Capture the cell that displays the provided text and extract its [x, y] central coordinate. 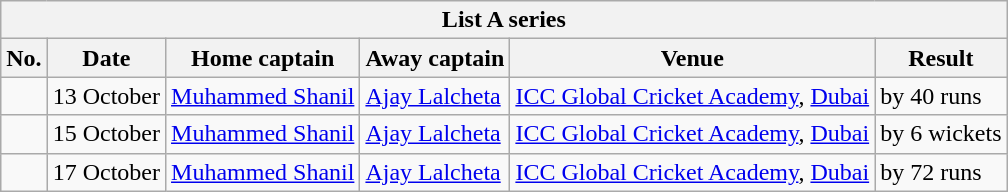
by 6 wickets [941, 134]
13 October [106, 96]
Home captain [263, 58]
No. [24, 58]
by 40 runs [941, 96]
Away captain [435, 58]
Venue [692, 58]
by 72 runs [941, 172]
15 October [106, 134]
Result [941, 58]
List A series [504, 20]
17 October [106, 172]
Date [106, 58]
